Find where the given text appears and provide that cell's center as [X, Y] coordinate. 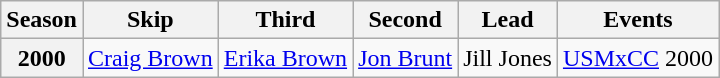
Jill Jones [508, 58]
Third [285, 20]
Season [42, 20]
Erika Brown [285, 58]
Lead [508, 20]
2000 [42, 58]
USMxCC 2000 [638, 58]
Jon Brunt [406, 58]
Events [638, 20]
Skip [150, 20]
Craig Brown [150, 58]
Second [406, 20]
